From the cell containing the given text, extract its center point as (X, Y) coordinate. 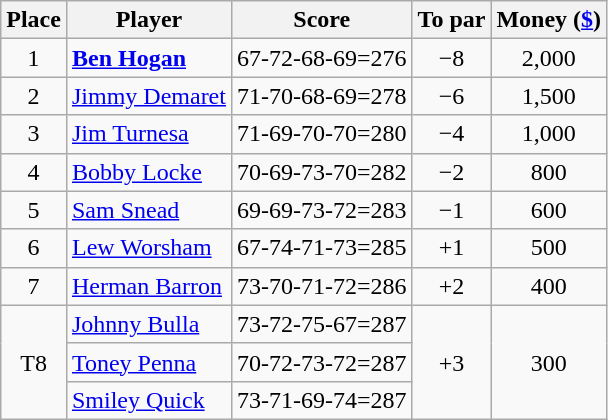
73-72-75-67=287 (322, 324)
−8 (452, 58)
1,000 (549, 134)
5 (34, 210)
T8 (34, 362)
500 (549, 248)
70-72-73-72=287 (322, 362)
2,000 (549, 58)
Bobby Locke (148, 172)
Jim Turnesa (148, 134)
+3 (452, 362)
300 (549, 362)
71-69-70-70=280 (322, 134)
Johnny Bulla (148, 324)
Herman Barron (148, 286)
400 (549, 286)
70-69-73-70=282 (322, 172)
69-69-73-72=283 (322, 210)
Toney Penna (148, 362)
Lew Worsham (148, 248)
Sam Snead (148, 210)
−2 (452, 172)
Money ($) (549, 20)
73-71-69-74=287 (322, 400)
Score (322, 20)
7 (34, 286)
67-72-68-69=276 (322, 58)
+2 (452, 286)
6 (34, 248)
800 (549, 172)
2 (34, 96)
600 (549, 210)
4 (34, 172)
Smiley Quick (148, 400)
−4 (452, 134)
−6 (452, 96)
To par (452, 20)
−1 (452, 210)
Jimmy Demaret (148, 96)
1,500 (549, 96)
Player (148, 20)
73-70-71-72=286 (322, 286)
Place (34, 20)
67-74-71-73=285 (322, 248)
+1 (452, 248)
1 (34, 58)
Ben Hogan (148, 58)
71-70-68-69=278 (322, 96)
3 (34, 134)
